Find where the given text appears and provide that cell's center as (x, y) coordinate. 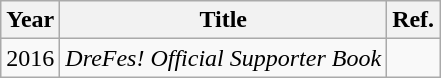
Ref. (414, 20)
2016 (30, 58)
Title (224, 20)
Year (30, 20)
DreFes! Official Supporter Book (224, 58)
